Detect which cell encompasses the target text, then output its (x, y) center coordinate. 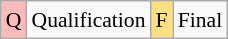
F (162, 20)
Q (14, 20)
Final (200, 20)
Qualification (89, 20)
